Provide the [x, y] coordinate of the cell's center where the given text is located.  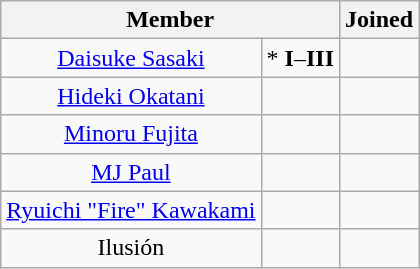
Joined [380, 20]
MJ Paul [131, 172]
Minoru Fujita [131, 134]
Hideki Okatani [131, 96]
Member [170, 20]
Ryuichi "Fire" Kawakami [131, 210]
Ilusión [131, 248]
* I–III [300, 58]
Daisuke Sasaki [131, 58]
